Provide the [x, y] coordinate of the cell's center where the given text is located.  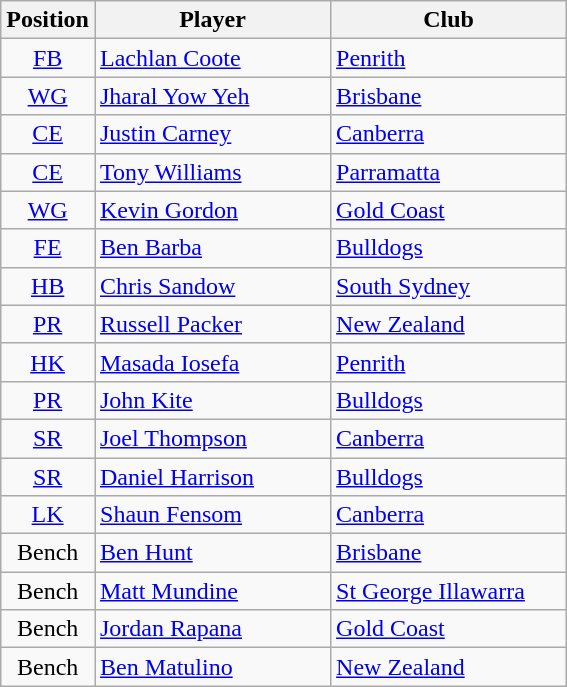
Daniel Harrison [212, 477]
St George Illawarra [449, 591]
Ben Matulino [212, 667]
Kevin Gordon [212, 210]
Ben Hunt [212, 553]
LK [48, 515]
Jharal Yow Yeh [212, 96]
HB [48, 286]
John Kite [212, 400]
FB [48, 58]
Ben Barba [212, 248]
Lachlan Coote [212, 58]
Matt Mundine [212, 591]
Chris Sandow [212, 286]
Tony Williams [212, 172]
Joel Thompson [212, 438]
Justin Carney [212, 134]
Parramatta [449, 172]
Jordan Rapana [212, 629]
Russell Packer [212, 324]
Masada Iosefa [212, 362]
Club [449, 20]
FE [48, 248]
Shaun Fensom [212, 515]
Player [212, 20]
South Sydney [449, 286]
Position [48, 20]
HK [48, 362]
